For the text-containing cell, return its midpoint in [x, y] coordinate format. 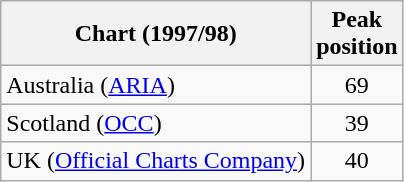
Scotland (OCC) [156, 123]
69 [357, 85]
Australia (ARIA) [156, 85]
Peakposition [357, 34]
39 [357, 123]
40 [357, 161]
UK (Official Charts Company) [156, 161]
Chart (1997/98) [156, 34]
